Locate the cell with the specified text and output its (x, y) center coordinate. 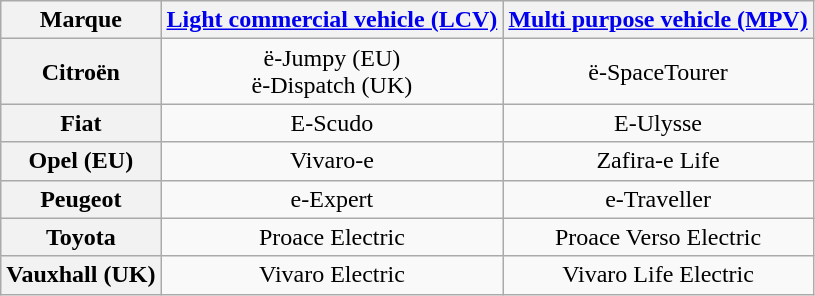
Citroën (81, 72)
Marque (81, 20)
Light commercial vehicle (LCV) (332, 20)
ë-SpaceTourer (658, 72)
Vivaro Life Electric (658, 275)
Zafira-e Life (658, 161)
e-Expert (332, 199)
Vivaro-e (332, 161)
Toyota (81, 237)
ë-Jumpy (EU)ë-Dispatch (UK) (332, 72)
Opel (EU) (81, 161)
Vivaro Electric (332, 275)
Multi purpose vehicle (MPV) (658, 20)
Vauxhall (UK) (81, 275)
Fiat (81, 123)
E-Scudo (332, 123)
Proace Verso Electric (658, 237)
Peugeot (81, 199)
e-Traveller (658, 199)
Proace Electric (332, 237)
E-Ulysse (658, 123)
